Provide the (X, Y) coordinate of the cell's center where the given text is located.  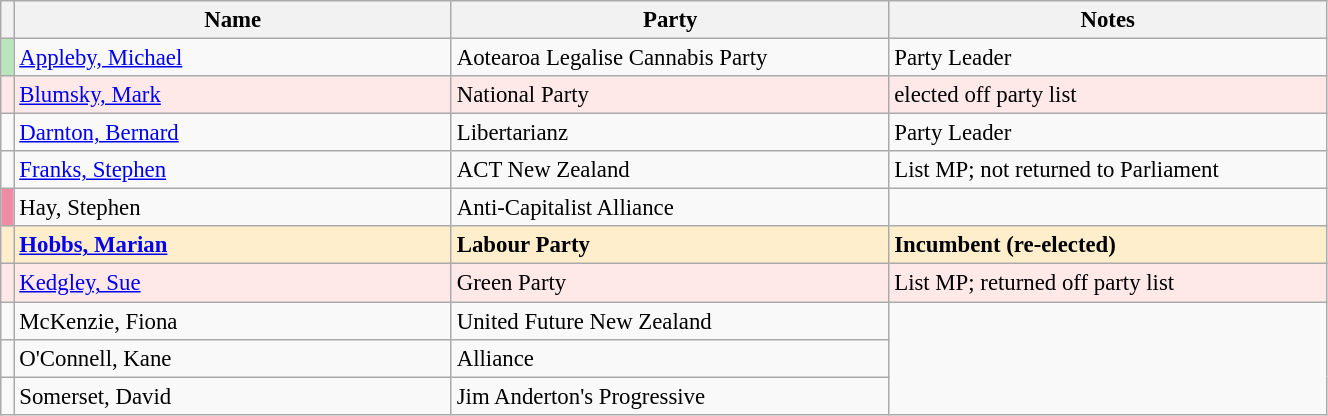
elected off party list (1108, 95)
List MP; returned off party list (1108, 283)
National Party (670, 95)
ACT New Zealand (670, 170)
Labour Party (670, 245)
Party (670, 20)
Incumbent (re-elected) (1108, 245)
Libertarianz (670, 133)
Jim Anderton's Progressive (670, 396)
Hay, Stephen (232, 208)
Darnton, Bernard (232, 133)
O'Connell, Kane (232, 358)
Notes (1108, 20)
Green Party (670, 283)
Hobbs, Marian (232, 245)
Appleby, Michael (232, 58)
Name (232, 20)
List MP; not returned to Parliament (1108, 170)
Blumsky, Mark (232, 95)
Alliance (670, 358)
Aotearoa Legalise Cannabis Party (670, 58)
Franks, Stephen (232, 170)
McKenzie, Fiona (232, 321)
Anti-Capitalist Alliance (670, 208)
Kedgley, Sue (232, 283)
United Future New Zealand (670, 321)
Somerset, David (232, 396)
